Output the (x, y) coordinate of the center of the cell containing the given text.  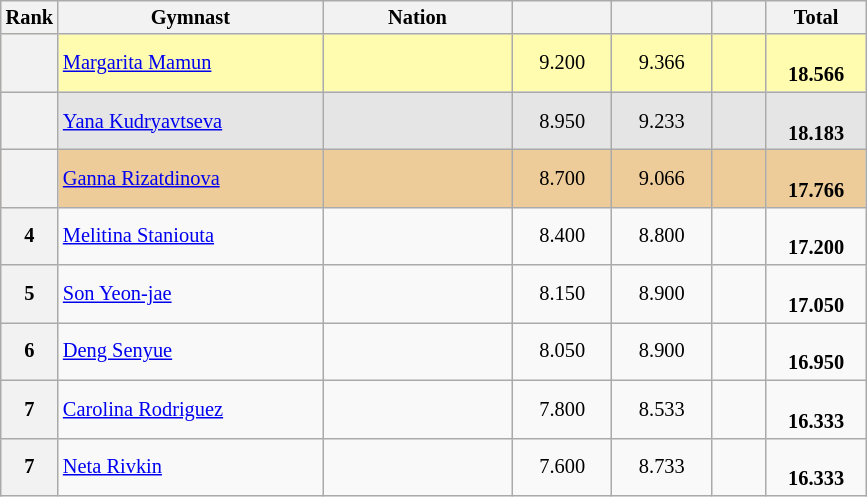
Rank (30, 17)
Nation (418, 17)
Neta Rivkin (190, 467)
8.050 (562, 351)
5 (30, 294)
9.200 (562, 63)
9.233 (662, 121)
7.800 (562, 409)
8.400 (562, 236)
8.533 (662, 409)
Son Yeon-jae (190, 294)
Yana Kudryavtseva (190, 121)
7.600 (562, 467)
4 (30, 236)
9.366 (662, 63)
8.950 (562, 121)
Melitina Staniouta (190, 236)
8.150 (562, 294)
Gymnast (190, 17)
17.200 (816, 236)
8.700 (562, 178)
8.733 (662, 467)
Deng Senyue (190, 351)
Ganna Rizatdinova (190, 178)
9.066 (662, 178)
17.766 (816, 178)
Carolina Rodriguez (190, 409)
Margarita Mamun (190, 63)
8.800 (662, 236)
18.566 (816, 63)
Total (816, 17)
17.050 (816, 294)
6 (30, 351)
16.950 (816, 351)
18.183 (816, 121)
